Search for the cell housing the specified text and yield its (X, Y) center coordinate. 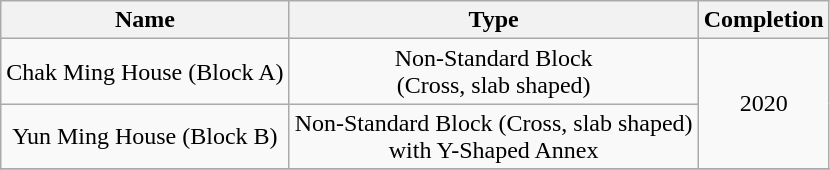
Chak Ming House (Block A) (145, 72)
Non-Standard Block (Cross, slab shaped) (494, 72)
Non-Standard Block (Cross, slab shaped) with Y-Shaped Annex (494, 136)
Completion (764, 20)
Type (494, 20)
Yun Ming House (Block B) (145, 136)
2020 (764, 104)
Name (145, 20)
